Extract the (X, Y) coordinate from the center of the cell holding the provided text.  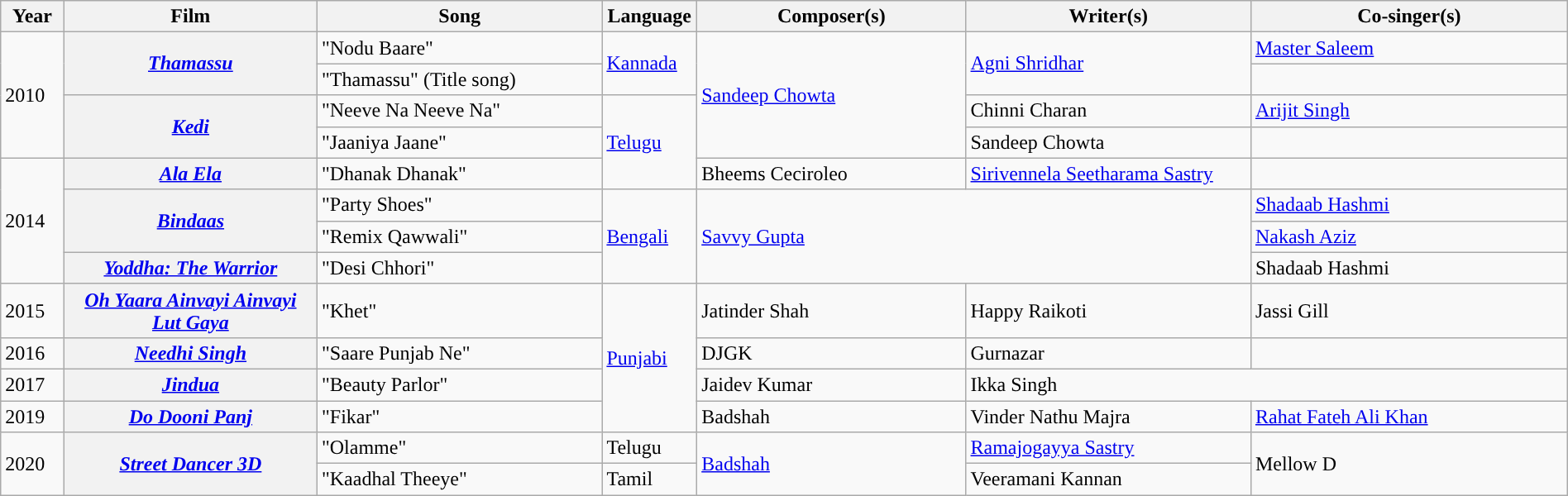
Language (650, 17)
Arijit Singh (1409, 111)
"Dhanak Dhanak" (459, 174)
2016 (33, 353)
Jassi Gill (1409, 311)
Bengali (650, 236)
Bheems Ceciroleo (832, 174)
"Neeve Na Neeve Na" (459, 111)
2015 (33, 311)
Song (459, 17)
Street Dancer 3D (190, 464)
Nakash Aziz (1409, 236)
Ramajogayya Sastry (1108, 448)
Tamil (650, 479)
DJGK (832, 353)
Needhi Singh (190, 353)
Kannada (650, 64)
Oh Yaara Ainvayi Ainvayi Lut Gaya (190, 311)
Sirivennela Seetharama Sastry (1108, 174)
Punjabi (650, 357)
Co-singer(s) (1409, 17)
"Olamme" (459, 448)
2010 (33, 95)
"Saare Punjab Ne" (459, 353)
Ala Ela (190, 174)
Happy Raikoti (1108, 311)
Vinder Nathu Majra (1108, 416)
"Nodu Baare" (459, 48)
Film (190, 17)
Writer(s) (1108, 17)
2014 (33, 221)
Gurnazar (1108, 353)
"Fikar" (459, 416)
"Kaadhal Theeye" (459, 479)
2020 (33, 464)
"Thamassu" (Title song) (459, 79)
Master Saleem (1409, 48)
Rahat Fateh Ali Khan (1409, 416)
"Remix Qawwali" (459, 236)
Jindua (190, 384)
Do Dooni Panj (190, 416)
Thamassu (190, 64)
2019 (33, 416)
Ikka Singh (1267, 384)
Composer(s) (832, 17)
Yoddha: The Warrior (190, 268)
Bindaas (190, 221)
2017 (33, 384)
Kedi (190, 126)
"Khet" (459, 311)
Veeramani Kannan (1108, 479)
Jatinder Shah (832, 311)
"Desi Chhori" (459, 268)
"Party Shoes" (459, 205)
Jaidev Kumar (832, 384)
Year (33, 17)
Mellow D (1409, 464)
"Beauty Parlor" (459, 384)
Savvy Gupta (974, 236)
"Jaaniya Jaane" (459, 142)
Chinni Charan (1108, 111)
Agni Shridhar (1108, 64)
